Scan for the cell matching the given text and deliver its (X, Y) coordinate at center. 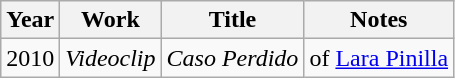
Caso Perdido (232, 58)
Videoclip (110, 58)
Notes (379, 20)
2010 (30, 58)
of Lara Pinilla (379, 58)
Title (232, 20)
Work (110, 20)
Year (30, 20)
